From the cell containing the given text, extract its center point as [x, y] coordinate. 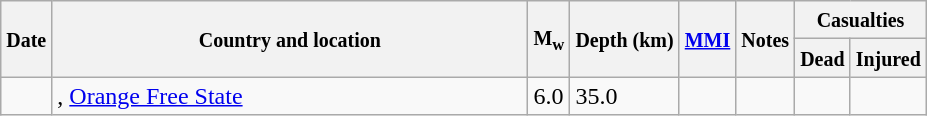
Country and location [290, 39]
Notes [766, 39]
35.0 [624, 96]
MMI [708, 39]
Depth (km) [624, 39]
6.0 [549, 96]
Mw [549, 39]
Casualties [861, 20]
Date [26, 39]
Dead [823, 58]
, Orange Free State [290, 96]
Injured [888, 58]
